Pinpoint the cell where the given text exists, returning its [x, y] midpoint coordinate. 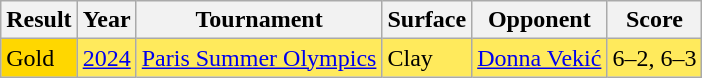
Score [654, 20]
Paris Summer Olympics [259, 58]
Result [39, 20]
Clay [427, 58]
Donna Vekić [540, 58]
6–2, 6–3 [654, 58]
Surface [427, 20]
2024 [106, 58]
Opponent [540, 20]
Gold [39, 58]
Tournament [259, 20]
Year [106, 20]
